Determine the (x, y) coordinate at the center of the cell enclosing the given text.  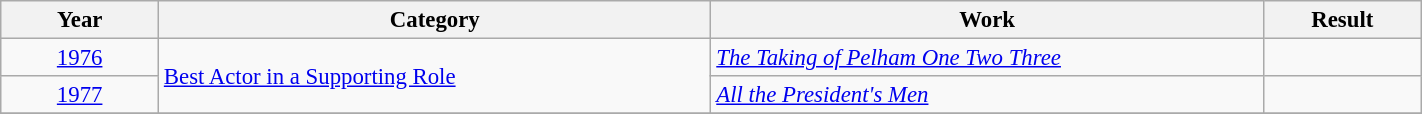
1976 (80, 58)
Category (435, 20)
Result (1342, 20)
1977 (80, 95)
All the President's Men (987, 95)
Year (80, 20)
The Taking of Pelham One Two Three (987, 58)
Best Actor in a Supporting Role (435, 76)
Work (987, 20)
